Pinpoint the cell where the given text exists, returning its [x, y] midpoint coordinate. 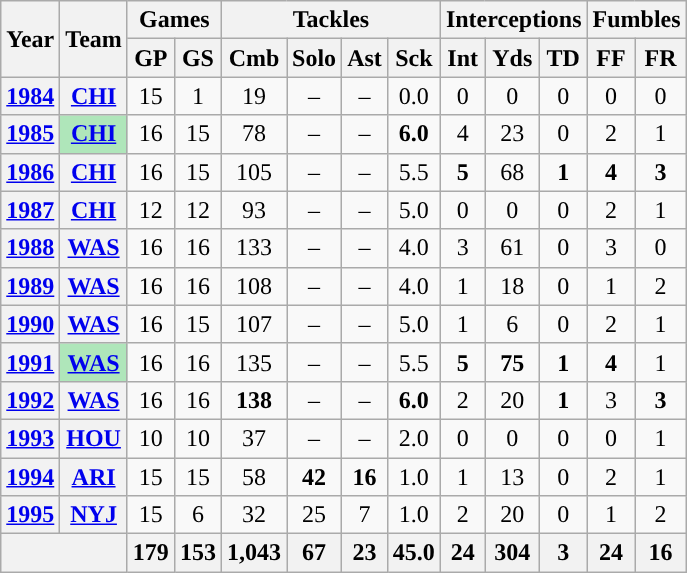
1989 [30, 286]
107 [254, 324]
7 [365, 515]
1993 [30, 438]
Interceptions [514, 20]
Fumbles [636, 20]
42 [314, 477]
25 [314, 515]
FR [660, 58]
78 [254, 134]
1986 [30, 172]
1,043 [254, 553]
Sck [414, 58]
FF [611, 58]
Yds [512, 58]
32 [254, 515]
Int [462, 58]
Solo [314, 58]
GS [198, 58]
13 [512, 477]
45.0 [414, 553]
1994 [30, 477]
108 [254, 286]
0.0 [414, 96]
58 [254, 477]
133 [254, 248]
93 [254, 210]
Tackles [330, 20]
Year [30, 39]
153 [198, 553]
ARI [94, 477]
19 [254, 96]
67 [314, 553]
105 [254, 172]
TD [564, 58]
Cmb [254, 58]
1987 [30, 210]
1991 [30, 362]
1984 [30, 96]
1990 [30, 324]
GP [150, 58]
18 [512, 286]
NYJ [94, 515]
68 [512, 172]
1995 [30, 515]
304 [512, 553]
Games [174, 20]
1985 [30, 134]
1992 [30, 400]
1988 [30, 248]
179 [150, 553]
2.0 [414, 438]
37 [254, 438]
138 [254, 400]
75 [512, 362]
Ast [365, 58]
135 [254, 362]
HOU [94, 438]
61 [512, 248]
Team [94, 39]
